Detect which cell encompasses the target text, then output its (X, Y) center coordinate. 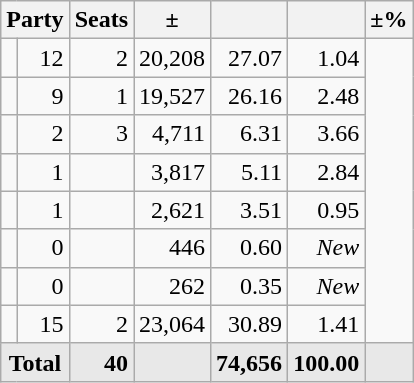
3.51 (250, 210)
6.31 (250, 134)
±% (389, 20)
23,064 (172, 324)
30.89 (250, 324)
1.04 (326, 58)
40 (101, 362)
446 (172, 248)
2.84 (326, 172)
15 (43, 324)
262 (172, 286)
100.00 (326, 362)
74,656 (250, 362)
0.60 (250, 248)
5.11 (250, 172)
20,208 (172, 58)
1.41 (326, 324)
± (172, 20)
19,527 (172, 96)
Total (35, 362)
3.66 (326, 134)
26.16 (250, 96)
4,711 (172, 134)
3,817 (172, 172)
0.95 (326, 210)
0.35 (250, 286)
3 (101, 134)
9 (43, 96)
2,621 (172, 210)
12 (43, 58)
Seats (101, 20)
27.07 (250, 58)
2.48 (326, 96)
Party (35, 20)
